Return the [X, Y] coordinate for the center point of the cell that contains the specified text.  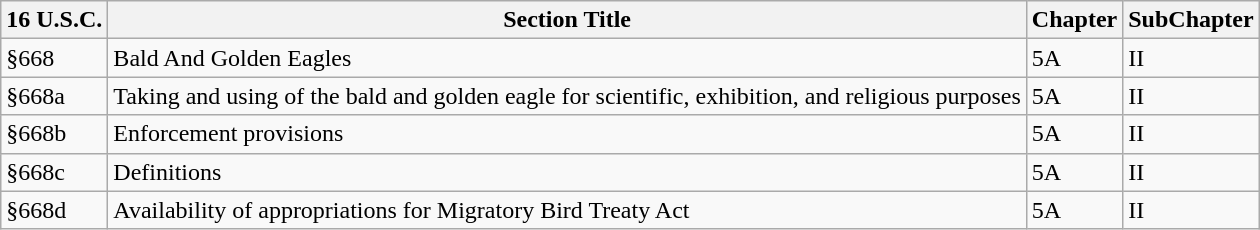
§668a [54, 96]
Taking and using of the bald and golden eagle for scientific, exhibition, and religious purposes [567, 96]
Enforcement provisions [567, 134]
Bald And Golden Eagles [567, 58]
Definitions [567, 172]
§668d [54, 210]
§668b [54, 134]
16 U.S.C. [54, 20]
Chapter [1074, 20]
§668c [54, 172]
§668 [54, 58]
SubChapter [1191, 20]
Section Title [567, 20]
Availability of appropriations for Migratory Bird Treaty Act [567, 210]
